Detect which cell encompasses the target text, then output its (X, Y) center coordinate. 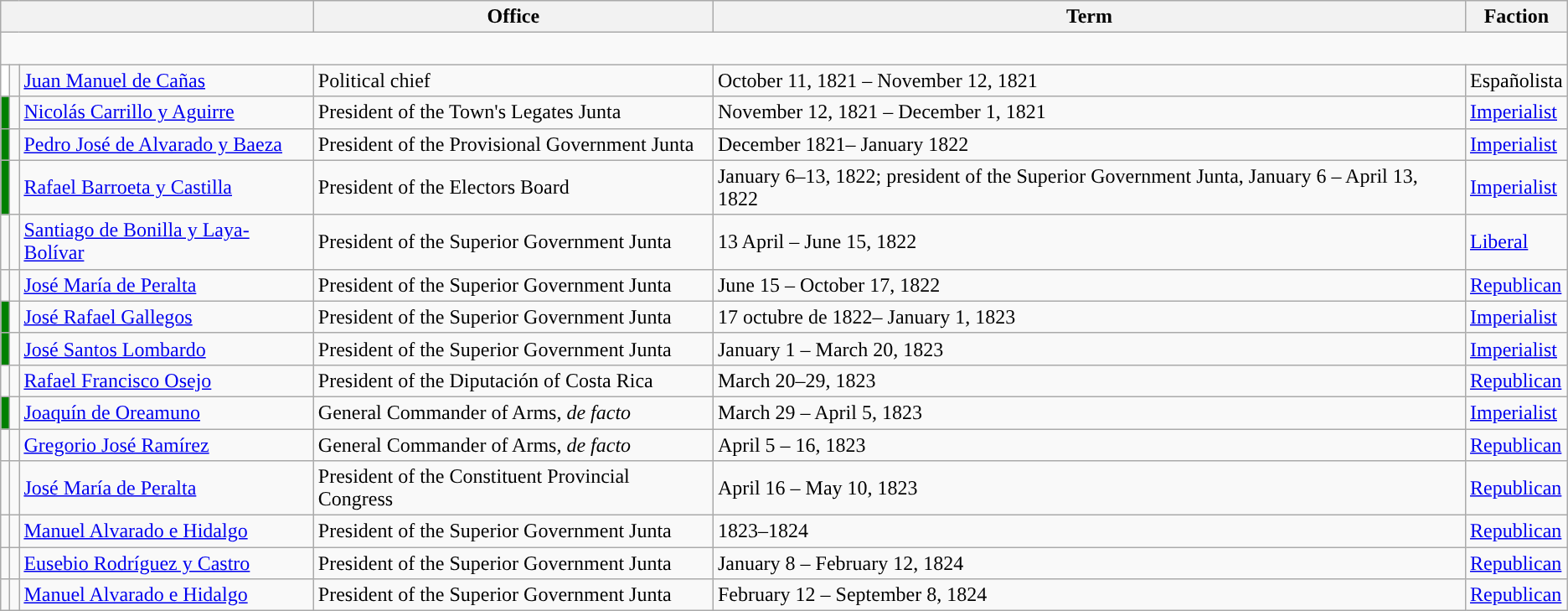
José Santos Lombardo (166, 349)
December 1821– January 1822 (1089, 144)
Political chief (513, 80)
January 6–13, 1822; president of the Superior Government Junta, January 6 – April 13, 1822 (1089, 188)
April 16 – May 10, 1823 (1089, 488)
Rafael Barroeta y Castilla (166, 188)
President of the Electors Board (513, 188)
17 octubre de 1822– January 1, 1823 (1089, 317)
Españolista (1516, 80)
Liberal (1516, 241)
Term (1089, 17)
Juan Manuel de Cañas (166, 80)
January 1 – March 20, 1823 (1089, 349)
March 20–29, 1823 (1089, 381)
President of the Town's Legates Junta (513, 112)
President of the Diputación of Costa Rica (513, 381)
José Rafael Gallegos (166, 317)
Faction (1516, 17)
President of the Provisional Government Junta (513, 144)
October 11, 1821 – November 12, 1821 (1089, 80)
President of the Constituent Provincial Congress (513, 488)
13 April – June 15, 1822 (1089, 241)
Office (513, 17)
Nicolás Carrillo y Aguirre (166, 112)
June 15 – October 17, 1822 (1089, 285)
November 12, 1821 – December 1, 1821 (1089, 112)
Eusebio Rodríguez y Castro (166, 563)
Pedro José de Alvarado y Baeza (166, 144)
April 5 – 16, 1823 (1089, 445)
March 29 – April 5, 1823 (1089, 412)
Santiago de Bonilla y Laya-Bolívar (166, 241)
Rafael Francisco Osejo (166, 381)
Gregorio José Ramírez (166, 445)
1823–1824 (1089, 531)
February 12 – September 8, 1824 (1089, 595)
January 8 – February 12, 1824 (1089, 563)
Joaquín de Oreamuno (166, 412)
